Return the [x, y] coordinate for the center point of the cell that contains the specified text.  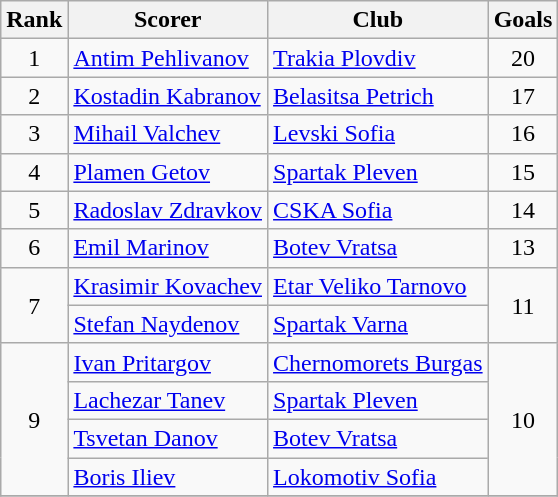
7 [34, 305]
3 [34, 134]
Etar Veliko Tarnovo [378, 286]
Club [378, 20]
Radoslav Zdravkov [168, 210]
Goals [523, 20]
CSKA Sofia [378, 210]
20 [523, 58]
11 [523, 305]
15 [523, 172]
4 [34, 172]
Scorer [168, 20]
Mihail Valchev [168, 134]
Chernomorets Burgas [378, 362]
Levski Sofia [378, 134]
Lokomotiv Sofia [378, 477]
Stefan Naydenov [168, 324]
13 [523, 248]
6 [34, 248]
Antim Pehlivanov [168, 58]
Rank [34, 20]
14 [523, 210]
2 [34, 96]
5 [34, 210]
16 [523, 134]
Tsvetan Danov [168, 438]
Lachezar Tanev [168, 400]
Boris Iliev [168, 477]
Belasitsa Petrich [378, 96]
1 [34, 58]
Krasimir Kovachev [168, 286]
17 [523, 96]
Ivan Pritargov [168, 362]
Plamen Getov [168, 172]
Kostadin Kabranov [168, 96]
9 [34, 419]
Trakia Plovdiv [378, 58]
10 [523, 419]
Spartak Varna [378, 324]
Emil Marinov [168, 248]
